Scan for the cell matching the given text and deliver its [x, y] coordinate at center. 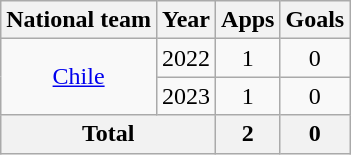
National team [79, 20]
Goals [315, 20]
Apps [248, 20]
Year [186, 20]
2 [248, 134]
2023 [186, 96]
Chile [79, 77]
2022 [186, 58]
Total [108, 134]
